Provide the [x, y] coordinate of the cell's center where the given text is located.  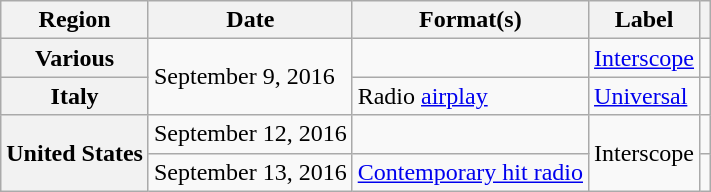
Format(s) [470, 20]
Label [644, 20]
Region [75, 20]
September 12, 2016 [250, 134]
United States [75, 153]
Radio airplay [470, 96]
Universal [644, 96]
Date [250, 20]
September 13, 2016 [250, 172]
September 9, 2016 [250, 77]
Italy [75, 96]
Contemporary hit radio [470, 172]
Various [75, 58]
